Return (x, y) of the center of cell containing provided text 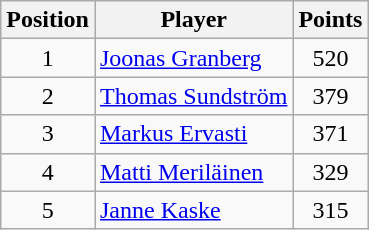
Thomas Sundström (193, 96)
4 (48, 172)
Position (48, 20)
520 (330, 58)
Matti Meriläinen (193, 172)
Joonas Granberg (193, 58)
315 (330, 210)
1 (48, 58)
379 (330, 96)
371 (330, 134)
Player (193, 20)
Points (330, 20)
Markus Ervasti (193, 134)
2 (48, 96)
Janne Kaske (193, 210)
5 (48, 210)
329 (330, 172)
3 (48, 134)
